Capture the cell that displays the provided text and extract its [X, Y] central coordinate. 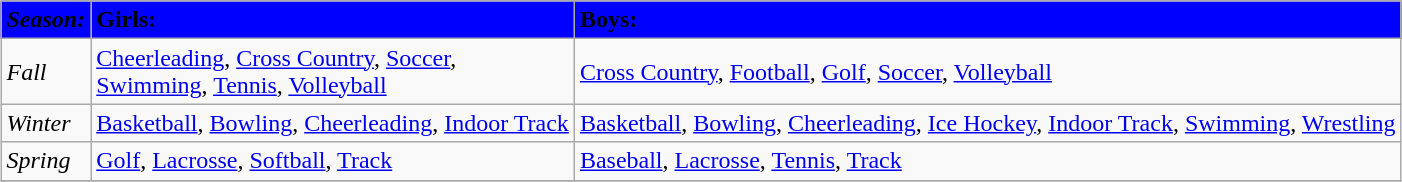
Cross Country, Football, Golf, Soccer, Volleyball [988, 72]
Winter [46, 123]
Fall [46, 72]
Boys: [988, 20]
Golf, Lacrosse, Softball, Track [333, 161]
Basketball, Bowling, Cheerleading, Ice Hockey, Indoor Track, Swimming, Wrestling [988, 123]
Cheerleading, Cross Country, Soccer,Swimming, Tennis, Volleyball [333, 72]
Spring [46, 161]
Season: [46, 20]
Baseball, Lacrosse, Tennis, Track [988, 161]
Basketball, Bowling, Cheerleading, Indoor Track [333, 123]
Girls: [333, 20]
